Detect which cell encompasses the target text, then output its (x, y) center coordinate. 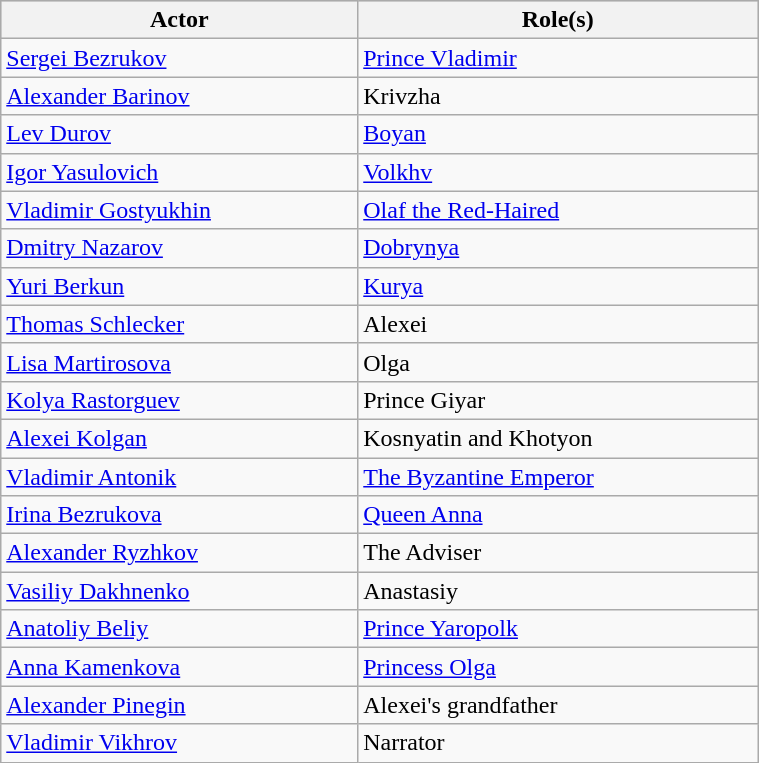
Kurya (558, 286)
Boyan (558, 134)
Thomas Schlecker (180, 324)
Dobrynya (558, 248)
Anna Kamenkova (180, 667)
Actor (180, 20)
Yuri Berkun (180, 286)
Queen Anna (558, 515)
The Adviser (558, 553)
Olaf the Red-Haired (558, 210)
Vladimir Gostyukhin (180, 210)
Anatoliy Beliy (180, 629)
Kosnyatin and Khotyon (558, 438)
Narrator (558, 743)
Olga (558, 362)
Alexander Ryzhkov (180, 553)
Kolya Rastorguev (180, 400)
Alexei Kolgan (180, 438)
Igor Yasulovich (180, 172)
Lev Durov (180, 134)
Dmitry Nazarov (180, 248)
Alexei's grandfather (558, 705)
Irina Bezrukova (180, 515)
Prince Vladimir (558, 58)
Sergei Bezrukov (180, 58)
The Byzantine Emperor (558, 477)
Alexander Pinegin (180, 705)
Prince Yaropolk (558, 629)
Alexander Barinov (180, 96)
Vladimir Vikhrov (180, 743)
Vladimir Antonik (180, 477)
Lisa Martirosova (180, 362)
Vasiliy Dakhnenko (180, 591)
Volkhv (558, 172)
Alexei (558, 324)
Prince Giyar (558, 400)
Role(s) (558, 20)
Anastasiy (558, 591)
Krivzha (558, 96)
Princess Olga (558, 667)
